Extract the [x, y] coordinate from the center of the cell holding the provided text.  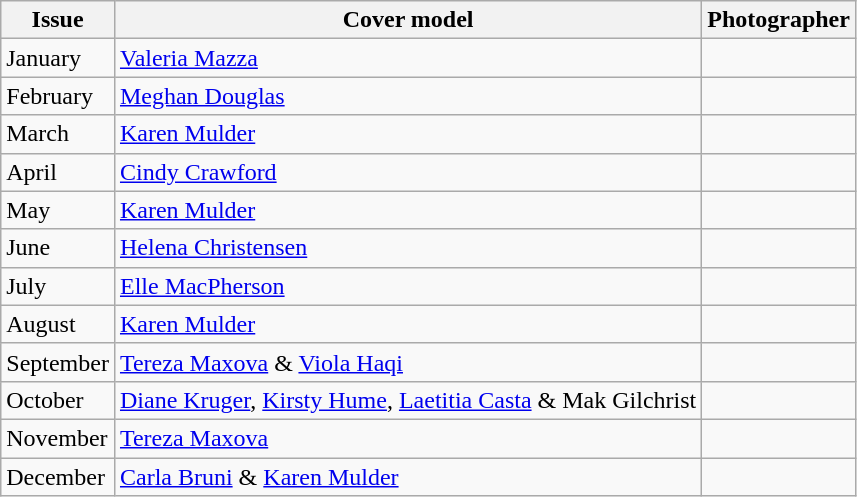
Helena Christensen [408, 248]
Tereza Maxova & Viola Haqi [408, 362]
October [58, 400]
Issue [58, 20]
Diane Kruger, Kirsty Hume, Laetitia Casta & Mak Gilchrist [408, 400]
Valeria Mazza [408, 58]
May [58, 210]
Cindy Crawford [408, 172]
September [58, 362]
Cover model [408, 20]
June [58, 248]
Elle MacPherson [408, 286]
November [58, 438]
February [58, 96]
July [58, 286]
August [58, 324]
April [58, 172]
December [58, 477]
Carla Bruni & Karen Mulder [408, 477]
Photographer [779, 20]
Meghan Douglas [408, 96]
March [58, 134]
January [58, 58]
Tereza Maxova [408, 438]
